Output the (X, Y) coordinate of the center of the cell containing the given text.  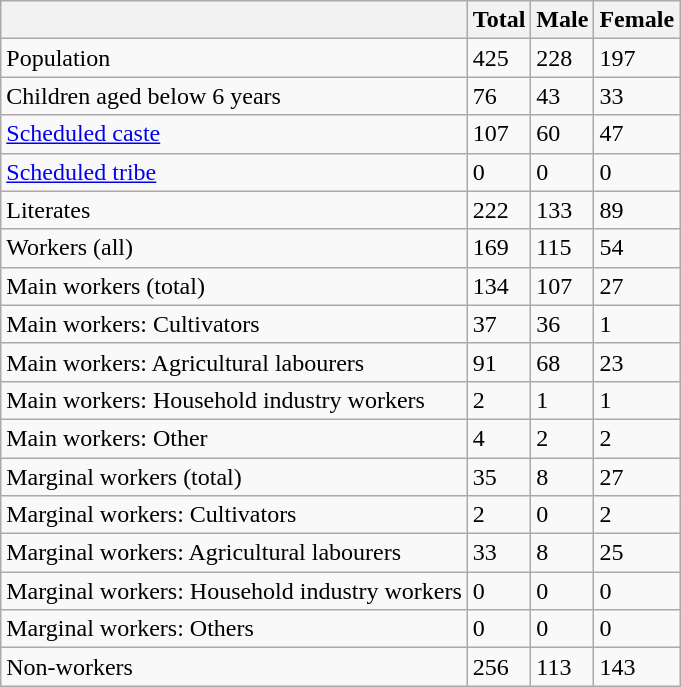
256 (499, 667)
54 (637, 248)
Population (234, 58)
35 (499, 477)
Scheduled tribe (234, 172)
197 (637, 58)
60 (562, 134)
89 (637, 210)
Marginal workers: Agricultural labourers (234, 553)
47 (637, 134)
228 (562, 58)
Marginal workers: Cultivators (234, 515)
169 (499, 248)
Main workers (total) (234, 286)
Male (562, 20)
222 (499, 210)
Marginal workers (total) (234, 477)
Marginal workers: Household industry workers (234, 591)
68 (562, 362)
Scheduled caste (234, 134)
Main workers: Cultivators (234, 324)
Children aged below 6 years (234, 96)
134 (499, 286)
Total (499, 20)
Workers (all) (234, 248)
Non-workers (234, 667)
91 (499, 362)
23 (637, 362)
4 (499, 438)
Literates (234, 210)
Main workers: Household industry workers (234, 400)
76 (499, 96)
Female (637, 20)
36 (562, 324)
Main workers: Agricultural labourers (234, 362)
425 (499, 58)
37 (499, 324)
113 (562, 667)
Marginal workers: Others (234, 629)
115 (562, 248)
25 (637, 553)
43 (562, 96)
143 (637, 667)
Main workers: Other (234, 438)
133 (562, 210)
